Detect which cell encompasses the target text, then output its [x, y] center coordinate. 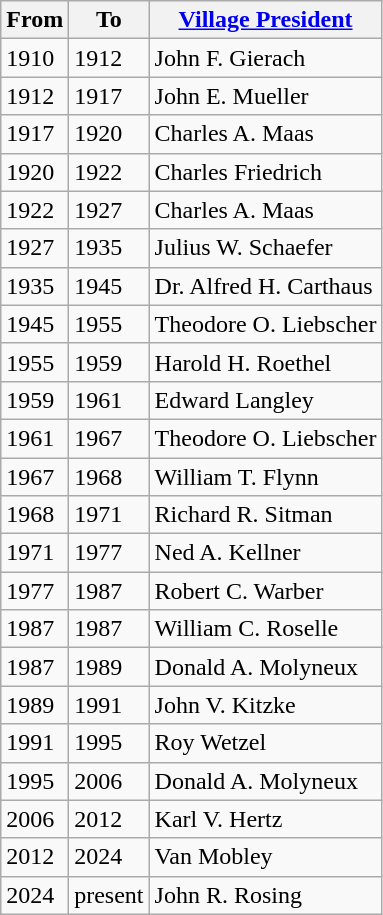
Edward Langley [266, 400]
John V. Kitzke [266, 705]
William T. Flynn [266, 477]
1910 [35, 58]
To [109, 20]
From [35, 20]
John F. Gierach [266, 58]
Ned A. Kellner [266, 553]
John E. Mueller [266, 96]
Van Mobley [266, 857]
William C. Roselle [266, 629]
Richard R. Sitman [266, 515]
Robert C. Warber [266, 591]
John R. Rosing [266, 895]
Village President [266, 20]
Roy Wetzel [266, 743]
Julius W. Schaefer [266, 248]
present [109, 895]
Dr. Alfred H. Carthaus [266, 286]
Charles Friedrich [266, 172]
Karl V. Hertz [266, 819]
Harold H. Roethel [266, 362]
